Determine the [X, Y] coordinate at the center of the cell enclosing the given text.  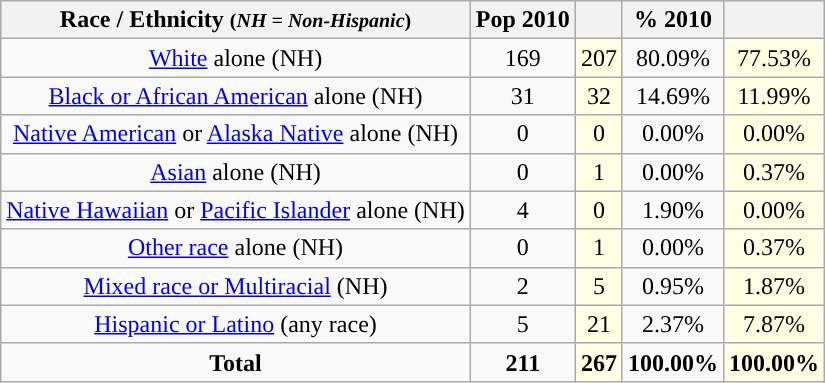
14.69% [672, 96]
32 [598, 96]
White alone (NH) [236, 58]
207 [598, 58]
11.99% [774, 96]
Native Hawaiian or Pacific Islander alone (NH) [236, 210]
Hispanic or Latino (any race) [236, 324]
4 [522, 210]
Total [236, 362]
2.37% [672, 324]
Asian alone (NH) [236, 172]
Mixed race or Multiracial (NH) [236, 286]
Race / Ethnicity (NH = Non-Hispanic) [236, 20]
Black or African American alone (NH) [236, 96]
77.53% [774, 58]
0.95% [672, 286]
267 [598, 362]
7.87% [774, 324]
80.09% [672, 58]
Native American or Alaska Native alone (NH) [236, 134]
% 2010 [672, 20]
1.90% [672, 210]
1.87% [774, 286]
169 [522, 58]
Pop 2010 [522, 20]
211 [522, 362]
Other race alone (NH) [236, 248]
31 [522, 96]
2 [522, 286]
21 [598, 324]
